Identify which cell holds the provided text, then report its [x, y] central coordinate. 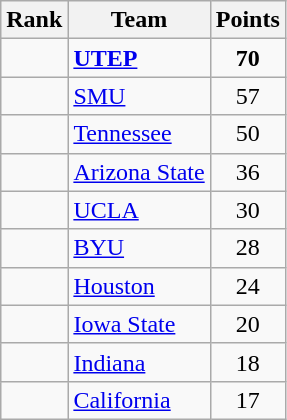
30 [248, 210]
20 [248, 324]
California [139, 400]
Iowa State [139, 324]
Tennessee [139, 134]
Team [139, 20]
UTEP [139, 58]
18 [248, 362]
UCLA [139, 210]
50 [248, 134]
Houston [139, 286]
Rank [34, 20]
Indiana [139, 362]
28 [248, 248]
BYU [139, 248]
24 [248, 286]
70 [248, 58]
36 [248, 172]
17 [248, 400]
Points [248, 20]
SMU [139, 96]
57 [248, 96]
Arizona State [139, 172]
